Provide the (X, Y) coordinate of the cell's center where the given text is located.  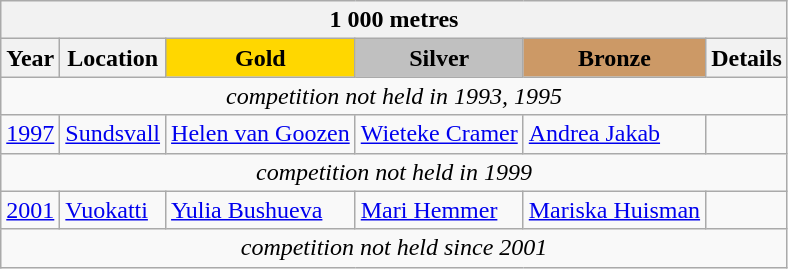
competition not held in 1999 (394, 172)
2001 (30, 210)
Vuokatti (113, 210)
Year (30, 58)
Details (747, 58)
Sundsvall (113, 134)
1 000 metres (394, 20)
Mariska Huisman (614, 210)
Andrea Jakab (614, 134)
Gold (261, 58)
Silver (439, 58)
1997 (30, 134)
Wieteke Cramer (439, 134)
Location (113, 58)
Helen van Goozen (261, 134)
Mari Hemmer (439, 210)
competition not held since 2001 (394, 248)
competition not held in 1993, 1995 (394, 96)
Yulia Bushueva (261, 210)
Bronze (614, 58)
